Provide the (X, Y) coordinate of the cell's center where the given text is located.  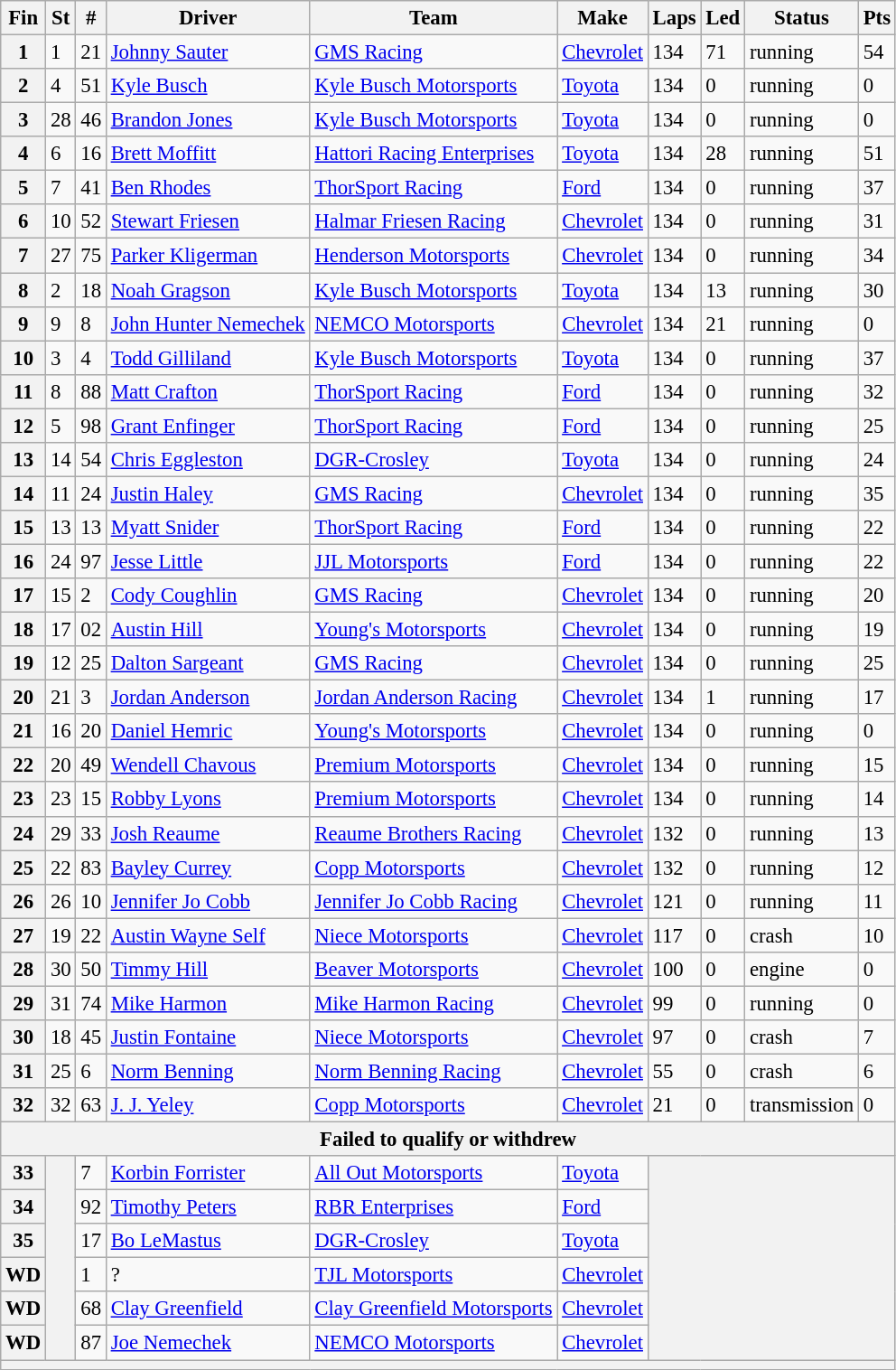
Clay Greenfield (208, 1309)
All Out Motorsports (434, 1173)
RBR Enterprises (434, 1207)
Ben Rhodes (208, 188)
75 (90, 256)
Pts (876, 18)
88 (90, 391)
Led (723, 18)
Cody Coughlin (208, 596)
Kyle Busch (208, 86)
TJL Motorsports (434, 1275)
J. J. Yeley (208, 1105)
Beaver Motorsports (434, 970)
Norm Benning (208, 1071)
45 (90, 1037)
Todd Gilliland (208, 358)
98 (90, 426)
100 (674, 970)
Failed to qualify or withdrew (448, 1140)
Bo LeMastus (208, 1241)
Clay Greenfield Motorsports (434, 1309)
Grant Enfinger (208, 426)
41 (90, 188)
Driver (208, 18)
Henderson Motorsports (434, 256)
Jesse Little (208, 561)
Justin Haley (208, 493)
Daniel Hemric (208, 731)
Dalton Sargeant (208, 663)
Laps (674, 18)
Bayley Currey (208, 868)
Reaume Brothers Racing (434, 833)
Jennifer Jo Cobb (208, 901)
transmission (802, 1105)
Justin Fontaine (208, 1037)
Noah Gragson (208, 290)
Wendell Chavous (208, 765)
Jordan Anderson (208, 698)
Matt Crafton (208, 391)
121 (674, 901)
92 (90, 1207)
Myatt Snider (208, 528)
Korbin Forrister (208, 1173)
Jordan Anderson Racing (434, 698)
Austin Hill (208, 630)
Jennifer Jo Cobb Racing (434, 901)
74 (90, 1003)
Chris Eggleston (208, 460)
Timmy Hill (208, 970)
Make (602, 18)
Norm Benning Racing (434, 1071)
49 (90, 765)
engine (802, 970)
46 (90, 120)
Josh Reaume (208, 833)
55 (674, 1071)
63 (90, 1105)
Fin (23, 18)
St (61, 18)
Brett Moffitt (208, 154)
# (90, 18)
Austin Wayne Self (208, 935)
99 (674, 1003)
Halmar Friesen Racing (434, 221)
Stewart Friesen (208, 221)
Status (802, 18)
117 (674, 935)
52 (90, 221)
Joe Nemechek (208, 1343)
Timothy Peters (208, 1207)
Parker Kligerman (208, 256)
Robby Lyons (208, 800)
Team (434, 18)
50 (90, 970)
02 (90, 630)
Brandon Jones (208, 120)
68 (90, 1309)
Mike Harmon (208, 1003)
John Hunter Nemechek (208, 324)
87 (90, 1343)
? (208, 1275)
JJL Motorsports (434, 561)
83 (90, 868)
71 (723, 52)
Johnny Sauter (208, 52)
Mike Harmon Racing (434, 1003)
Hattori Racing Enterprises (434, 154)
